Detect which cell encompasses the target text, then output its (x, y) center coordinate. 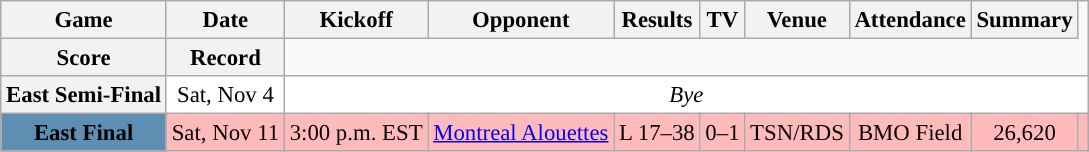
Results (657, 20)
BMO Field (910, 133)
Sat, Nov 4 (225, 95)
26,620 (1024, 133)
Record (225, 58)
Date (225, 20)
TSN/RDS (797, 133)
TV (722, 20)
L 17–38 (657, 133)
Venue (797, 20)
0–1 (722, 133)
Sat, Nov 11 (225, 133)
Kickoff (356, 20)
Montreal Alouettes (521, 133)
Game (84, 20)
East Final (84, 133)
3:00 p.m. EST (356, 133)
Score (84, 58)
East Semi-Final (84, 95)
Attendance (910, 20)
Bye (686, 95)
Opponent (521, 20)
Summary (1024, 20)
